Scan for the cell matching the given text and deliver its [x, y] coordinate at center. 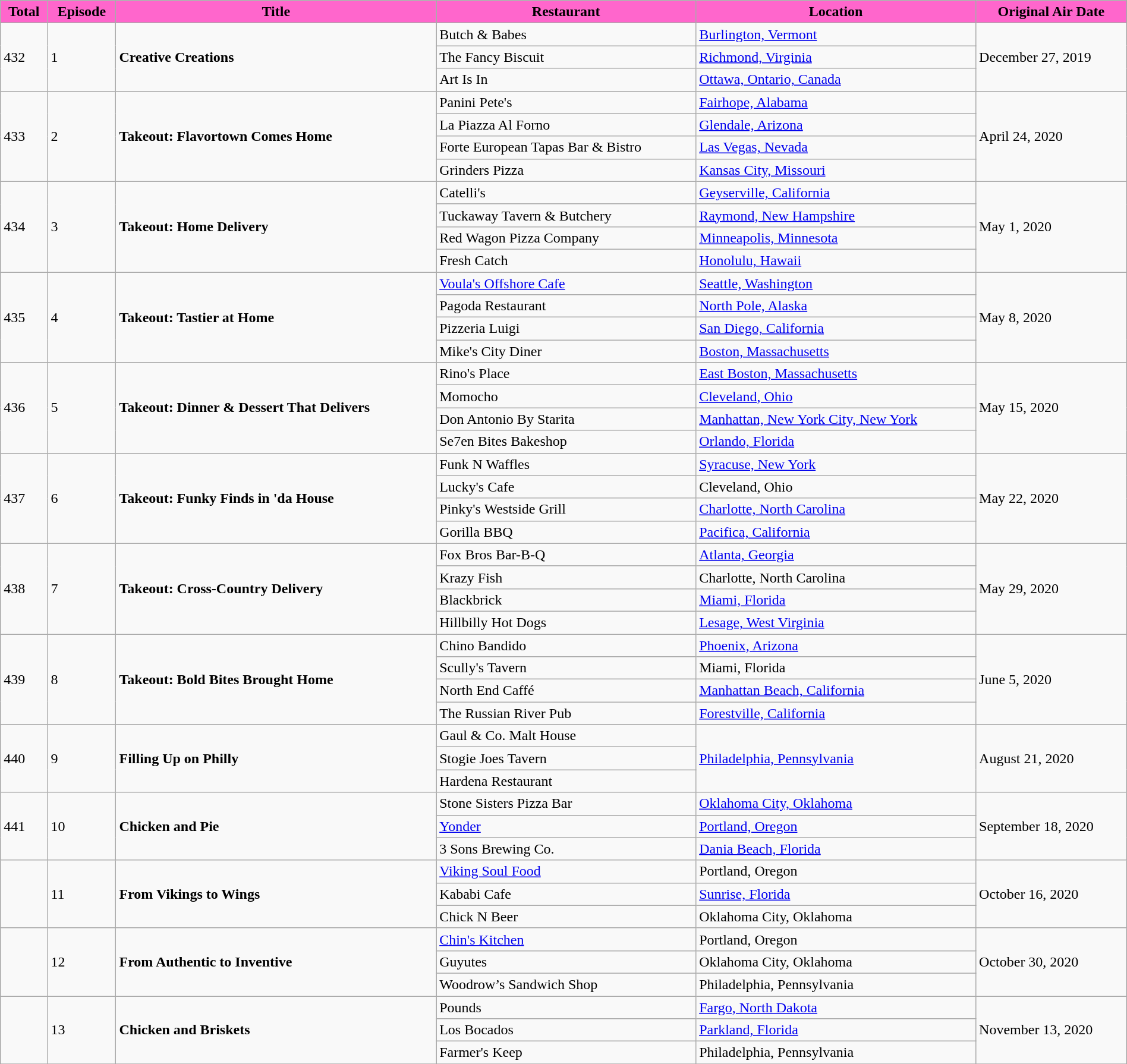
Chicken and Pie [276, 826]
3 Sons Brewing Co. [566, 849]
La Piazza Al Forno [566, 125]
Manhattan, New York City, New York [836, 419]
May 22, 2020 [1052, 498]
Phoenix, Arizona [836, 645]
Grinders Pizza [566, 170]
Viking Soul Food [566, 871]
Kababi Cafe [566, 894]
North End Caffé [566, 691]
438 [24, 588]
Blackbrick [566, 600]
Pizzeria Luigi [566, 329]
8 [82, 679]
Dania Beach, Florida [836, 849]
Butch & Babes [566, 34]
Stone Sisters Pizza Bar [566, 804]
441 [24, 826]
439 [24, 679]
Takeout: Bold Bites Brought Home [276, 679]
Syracuse, New York [836, 464]
Chicken and Briskets [276, 1030]
13 [82, 1030]
Se7en Bites Bakeshop [566, 442]
Catelli's [566, 193]
Los Bocados [566, 1030]
Takeout: Home Delivery [276, 226]
Honolulu, Hawaii [836, 260]
August 21, 2020 [1052, 758]
Richmond, Virginia [836, 57]
Kansas City, Missouri [836, 170]
Fairhope, Alabama [836, 102]
From Authentic to Inventive [276, 962]
Minneapolis, Minnesota [836, 238]
433 [24, 136]
Farmer's Keep [566, 1053]
Fresh Catch [566, 260]
Raymond, New Hampshire [836, 215]
5 [82, 408]
Don Antonio By Starita [566, 419]
Fargo, North Dakota [836, 1008]
September 18, 2020 [1052, 826]
Pounds [566, 1008]
May 15, 2020 [1052, 408]
Gorilla BBQ [566, 532]
East Boston, Massachusetts [836, 374]
437 [24, 498]
Forte European Tapas Bar & Bistro [566, 147]
Art Is In [566, 80]
Tuckaway Tavern & Butchery [566, 215]
Rino's Place [566, 374]
November 13, 2020 [1052, 1030]
Filling Up on Philly [276, 758]
Chick N Beer [566, 917]
Chino Bandido [566, 645]
12 [82, 962]
Yonder [566, 826]
Lucky's Cafe [566, 487]
Sunrise, Florida [836, 894]
2 [82, 136]
Las Vegas, Nevada [836, 147]
Woodrow’s Sandwich Shop [566, 984]
9 [82, 758]
Chin's Kitchen [566, 939]
Takeout: Tastier at Home [276, 317]
Geyserville, California [836, 193]
Seattle, Washington [836, 284]
Takeout: Cross-Country Delivery [276, 588]
Pacifica, California [836, 532]
October 16, 2020 [1052, 894]
Takeout: Flavortown Comes Home [276, 136]
Episode [82, 12]
Manhattan Beach, California [836, 691]
Funk N Waffles [566, 464]
December 27, 2019 [1052, 57]
May 29, 2020 [1052, 588]
Momocho [566, 396]
440 [24, 758]
Burlington, Vermont [836, 34]
435 [24, 317]
Hillbilly Hot Dogs [566, 622]
436 [24, 408]
Stogie Joes Tavern [566, 758]
3 [82, 226]
Scully's Tavern [566, 668]
Parkland, Florida [836, 1030]
May 8, 2020 [1052, 317]
1 [82, 57]
Creative Creations [276, 57]
Takeout: Dinner & Dessert That Delivers [276, 408]
Total [24, 12]
Glendale, Arizona [836, 125]
North Pole, Alaska [836, 306]
434 [24, 226]
April 24, 2020 [1052, 136]
From Vikings to Wings [276, 894]
Guyutes [566, 962]
Voula's Offshore Cafe [566, 284]
Krazy Fish [566, 577]
San Diego, California [836, 329]
Restaurant [566, 12]
Boston, Massachusetts [836, 351]
Gaul & Co. Malt House [566, 736]
Mike's City Diner [566, 351]
The Fancy Biscuit [566, 57]
6 [82, 498]
Panini Pete's [566, 102]
Title [276, 12]
Orlando, Florida [836, 442]
Location [836, 12]
7 [82, 588]
May 1, 2020 [1052, 226]
Original Air Date [1052, 12]
October 30, 2020 [1052, 962]
The Russian River Pub [566, 713]
Takeout: Funky Finds in 'da House [276, 498]
Atlanta, Georgia [836, 555]
June 5, 2020 [1052, 679]
Forestville, California [836, 713]
Fox Bros Bar-B-Q [566, 555]
432 [24, 57]
Red Wagon Pizza Company [566, 238]
10 [82, 826]
11 [82, 894]
Ottawa, Ontario, Canada [836, 80]
Hardena Restaurant [566, 781]
Pinky's Westside Grill [566, 509]
4 [82, 317]
Pagoda Restaurant [566, 306]
Lesage, West Virginia [836, 622]
